Extract the [X, Y] coordinate from the center of the cell holding the provided text.  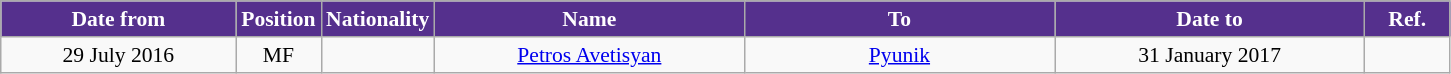
MF [278, 55]
Name [589, 19]
Nationality [378, 19]
Pyunik [899, 55]
Ref. [1408, 19]
31 January 2017 [1210, 55]
Position [278, 19]
Petros Avetisyan [589, 55]
Date from [118, 19]
To [899, 19]
29 July 2016 [118, 55]
Date to [1210, 19]
